Find where the given text appears and provide that cell's center as [X, Y] coordinate. 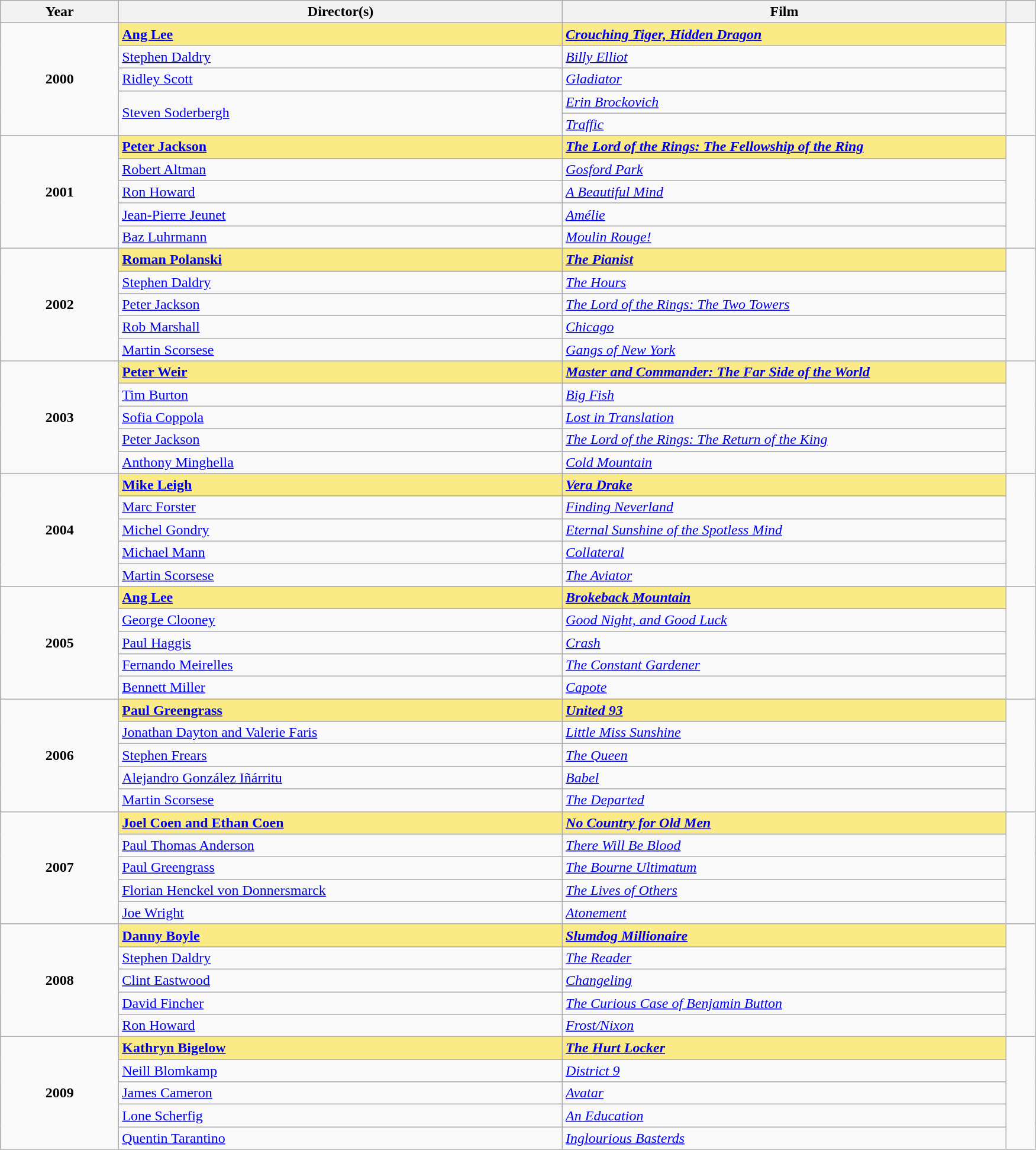
The Aviator [785, 575]
Brokeback Mountain [785, 597]
Collateral [785, 552]
Michael Mann [341, 552]
Clint Eastwood [341, 980]
2007 [60, 868]
The Lord of the Rings: The Two Towers [785, 305]
Lost in Translation [785, 417]
Gangs of New York [785, 350]
The Curious Case of Benjamin Button [785, 1003]
2008 [60, 980]
Roman Polanski [341, 259]
2005 [60, 642]
Jean-Pierre Jeunet [341, 214]
Stephen Frears [341, 755]
Kathryn Bigelow [341, 1048]
Sofia Coppola [341, 417]
Joel Coen and Ethan Coen [341, 823]
Crash [785, 642]
Ridley Scott [341, 79]
Anthony Minghella [341, 462]
The Lives of Others [785, 890]
The Departed [785, 800]
Erin Brockovich [785, 102]
Atonement [785, 913]
A Beautiful Mind [785, 192]
Michel Gondry [341, 530]
2002 [60, 304]
Quentin Tarantino [341, 1138]
The Queen [785, 755]
2003 [60, 417]
Master and Commander: The Far Side of the World [785, 372]
Steven Soderbergh [341, 113]
Florian Henckel von Donnersmarck [341, 890]
The Constant Gardener [785, 665]
No Country for Old Men [785, 823]
Cold Mountain [785, 462]
District 9 [785, 1071]
An Education [785, 1116]
Avatar [785, 1093]
Peter Weir [341, 372]
Rob Marshall [341, 327]
Eternal Sunshine of the Spotless Mind [785, 530]
Gladiator [785, 79]
Babel [785, 778]
George Clooney [341, 620]
Director(s) [341, 12]
Gosford Park [785, 169]
James Cameron [341, 1093]
Paul Thomas Anderson [341, 845]
Finding Neverland [785, 507]
Year [60, 12]
United 93 [785, 710]
2000 [60, 79]
2009 [60, 1093]
Neill Blomkamp [341, 1071]
David Fincher [341, 1003]
Traffic [785, 124]
Fernando Meirelles [341, 665]
2001 [60, 192]
Inglourious Basterds [785, 1138]
The Lord of the Rings: The Fellowship of the Ring [785, 147]
Slumdog Millionaire [785, 935]
The Lord of the Rings: The Return of the King [785, 440]
Paul Haggis [341, 642]
Crouching Tiger, Hidden Dragon [785, 34]
Jonathan Dayton and Valerie Faris [341, 733]
Billy Elliot [785, 57]
The Pianist [785, 259]
The Hours [785, 282]
Moulin Rouge! [785, 237]
Danny Boyle [341, 935]
Good Night, and Good Luck [785, 620]
The Hurt Locker [785, 1048]
Tim Burton [341, 395]
There Will Be Blood [785, 845]
2004 [60, 530]
Capote [785, 688]
Alejandro González Iñárritu [341, 778]
Marc Forster [341, 507]
Amélie [785, 214]
Changeling [785, 980]
2006 [60, 755]
Joe Wright [341, 913]
Mike Leigh [341, 485]
Big Fish [785, 395]
Bennett Miller [341, 688]
Robert Altman [341, 169]
Little Miss Sunshine [785, 733]
The Bourne Ultimatum [785, 868]
Lone Scherfig [341, 1116]
Frost/Nixon [785, 1026]
Vera Drake [785, 485]
Baz Luhrmann [341, 237]
Chicago [785, 327]
Film [785, 12]
The Reader [785, 958]
